Locate the cell with the specified text and output its [x, y] center coordinate. 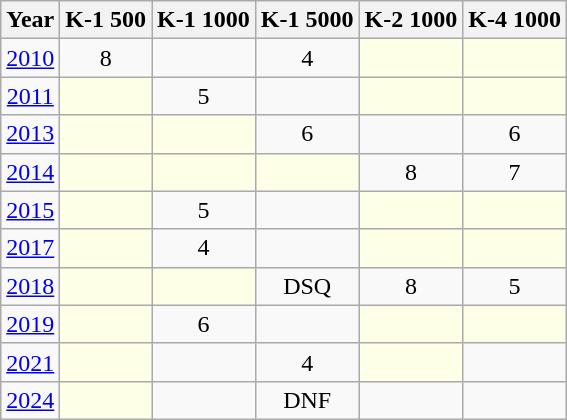
K-1 500 [106, 20]
DSQ [307, 286]
2011 [30, 96]
2024 [30, 400]
2019 [30, 324]
2017 [30, 248]
2014 [30, 172]
Year [30, 20]
2018 [30, 286]
K-1 5000 [307, 20]
2013 [30, 134]
2010 [30, 58]
DNF [307, 400]
K-2 1000 [411, 20]
7 [515, 172]
K-1 1000 [204, 20]
2015 [30, 210]
2021 [30, 362]
K-4 1000 [515, 20]
